Extract the [x, y] coordinate from the center of the cell holding the provided text.  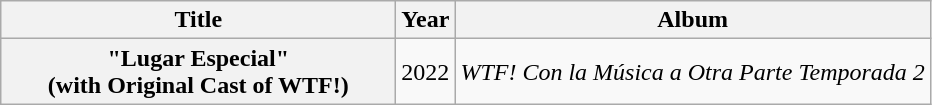
2022 [426, 72]
Title [198, 20]
Album [693, 20]
"Lugar Especial"(with Original Cast of WTF!) [198, 72]
WTF! Con la Música a Otra Parte Temporada 2 [693, 72]
Year [426, 20]
